Determine the (X, Y) coordinate at the center of the cell enclosing the given text.  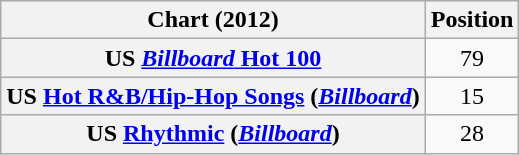
15 (472, 96)
79 (472, 58)
Chart (2012) (213, 20)
28 (472, 134)
US Hot R&B/Hip-Hop Songs (Billboard) (213, 96)
US Billboard Hot 100 (213, 58)
US Rhythmic (Billboard) (213, 134)
Position (472, 20)
